Extract the [x, y] coordinate from the center of the cell holding the provided text.  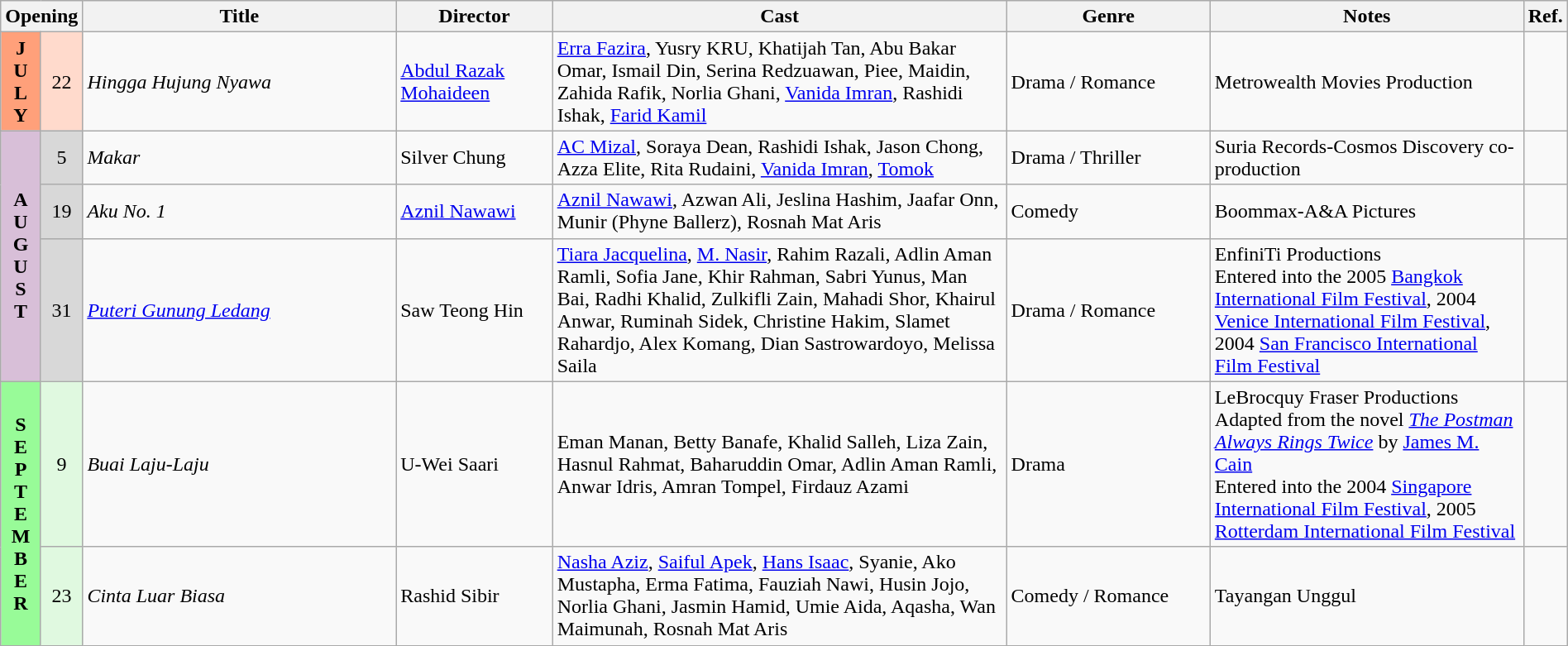
Comedy [1108, 212]
Saw Teong Hin [475, 309]
Aznil Nawawi [475, 212]
Drama [1108, 464]
U-Wei Saari [475, 464]
Tayangan Unggul [1366, 596]
Comedy / Romance [1108, 596]
Notes [1366, 17]
5 [61, 157]
Aku No. 1 [240, 212]
9 [61, 464]
SEPTEMBER [22, 513]
31 [61, 309]
23 [61, 596]
Cinta Luar Biasa [240, 596]
Rashid Sibir [475, 596]
Buai Laju-Laju [240, 464]
Metrowealth Movies Production [1366, 81]
Suria Records-Cosmos Discovery co-production [1366, 157]
Eman Manan, Betty Banafe, Khalid Salleh, Liza Zain, Hasnul Rahmat, Baharuddin Omar, Adlin Aman Ramli, Anwar Idris, Amran Tompel, Firdauz Azami [779, 464]
Genre [1108, 17]
Director [475, 17]
Drama / Thriller [1108, 157]
Opening [41, 17]
Cast [779, 17]
Abdul Razak Mohaideen [475, 81]
19 [61, 212]
Hingga Hujung Nyawa [240, 81]
AUGUST [22, 256]
Silver Chung [475, 157]
Puteri Gunung Ledang [240, 309]
Title [240, 17]
Makar [240, 157]
Boommax-A&A Pictures [1366, 212]
22 [61, 81]
Ref. [1545, 17]
Aznil Nawawi, Azwan Ali, Jeslina Hashim, Jaafar Onn, Munir (Phyne Ballerz), Rosnah Mat Aris [779, 212]
AC Mizal, Soraya Dean, Rashidi Ishak, Jason Chong, Azza Elite, Rita Rudaini, Vanida Imran, Tomok [779, 157]
JULY [22, 81]
